From the cell containing the given text, extract its center point as (X, Y) coordinate. 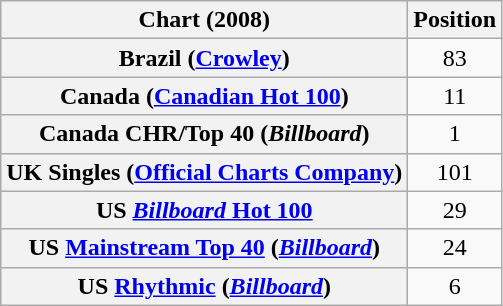
6 (455, 286)
US Rhythmic (Billboard) (204, 286)
1 (455, 134)
Position (455, 20)
Brazil (Crowley) (204, 58)
83 (455, 58)
11 (455, 96)
US Billboard Hot 100 (204, 210)
US Mainstream Top 40 (Billboard) (204, 248)
101 (455, 172)
24 (455, 248)
Canada (Canadian Hot 100) (204, 96)
Canada CHR/Top 40 (Billboard) (204, 134)
UK Singles (Official Charts Company) (204, 172)
Chart (2008) (204, 20)
29 (455, 210)
